Output the [X, Y] coordinate of the center of the cell containing the given text.  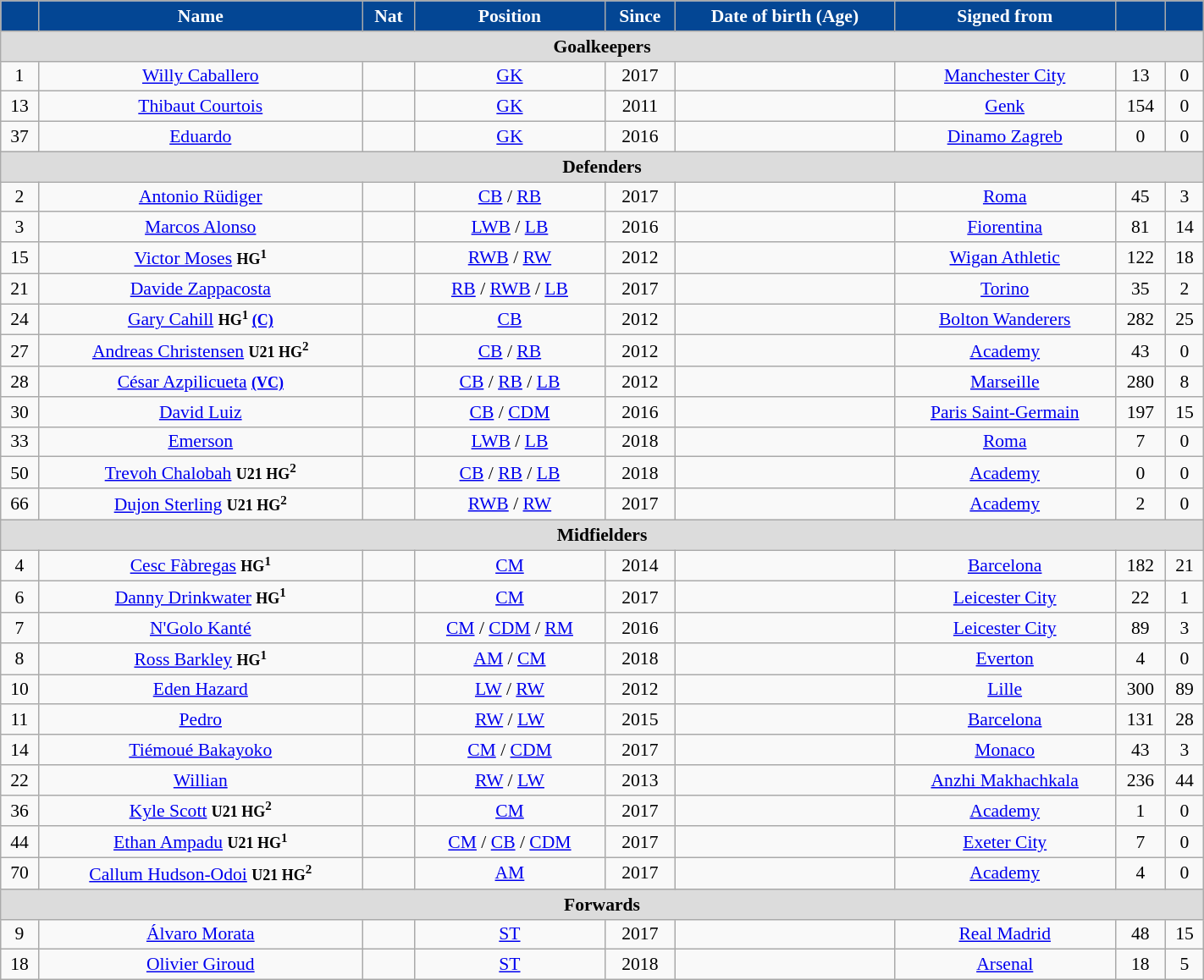
25 [1185, 320]
280 [1140, 382]
81 [1140, 228]
Nat [388, 16]
282 [1140, 320]
AM [510, 873]
11 [19, 720]
197 [1140, 412]
CB [510, 320]
Midfielders [602, 535]
Ross Barkley HG1 [200, 658]
LW / RW [510, 690]
Davide Zappacosta [200, 289]
Exeter City [1004, 843]
48 [1140, 934]
45 [1140, 197]
Monaco [1004, 750]
Wigan Athletic [1004, 257]
CM / CDM [510, 750]
2014 [640, 565]
Defenders [602, 167]
Dujon Sterling U21 HG2 [200, 504]
6 [19, 597]
2015 [640, 720]
24 [19, 320]
AM / CM [510, 658]
Bolton Wanderers [1004, 320]
Paris Saint-Germain [1004, 412]
Callum Hudson-Odoi U21 HG2 [200, 873]
Fiorentina [1004, 228]
Anzhi Makhachkala [1004, 780]
131 [1140, 720]
300 [1140, 690]
CM / CB / CDM [510, 843]
Tiémoué Bakayoko [200, 750]
154 [1140, 107]
Álvaro Morata [200, 934]
Everton [1004, 658]
Position [510, 16]
122 [1140, 257]
CB / CDM [510, 412]
Manchester City [1004, 76]
Name [200, 16]
Genk [1004, 107]
Willy Caballero [200, 76]
37 [19, 137]
Goalkeepers [602, 47]
David Luiz [200, 412]
27 [19, 350]
César Azpilicueta (VC) [200, 382]
10 [19, 690]
33 [19, 442]
Emerson [200, 442]
Antonio Rüdiger [200, 197]
Cesc Fàbregas HG1 [200, 565]
36 [19, 811]
Olivier Giroud [200, 965]
Since [640, 16]
Marcos Alonso [200, 228]
9 [19, 934]
Gary Cahill HG1 (C) [200, 320]
2013 [640, 780]
Arsenal [1004, 965]
50 [19, 472]
182 [1140, 565]
Eden Hazard [200, 690]
RB / RWB / LB [510, 289]
Real Madrid [1004, 934]
66 [19, 504]
Lille [1004, 690]
Forwards [602, 905]
Andreas Christensen U21 HG2 [200, 350]
Marseille [1004, 382]
2011 [640, 107]
30 [19, 412]
35 [1140, 289]
CM / CDM / RM [510, 628]
Danny Drinkwater HG1 [200, 597]
Dinamo Zagreb [1004, 137]
236 [1140, 780]
Torino [1004, 289]
Date of birth (Age) [784, 16]
70 [19, 873]
Pedro [200, 720]
Eduardo [200, 137]
Kyle Scott U21 HG2 [200, 811]
5 [1185, 965]
Trevoh Chalobah U21 HG2 [200, 472]
Willian [200, 780]
Victor Moses HG1 [200, 257]
Signed from [1004, 16]
N'Golo Kanté [200, 628]
Thibaut Courtois [200, 107]
Ethan Ampadu U21 HG1 [200, 843]
